Scan for the cell matching the given text and deliver its [x, y] coordinate at center. 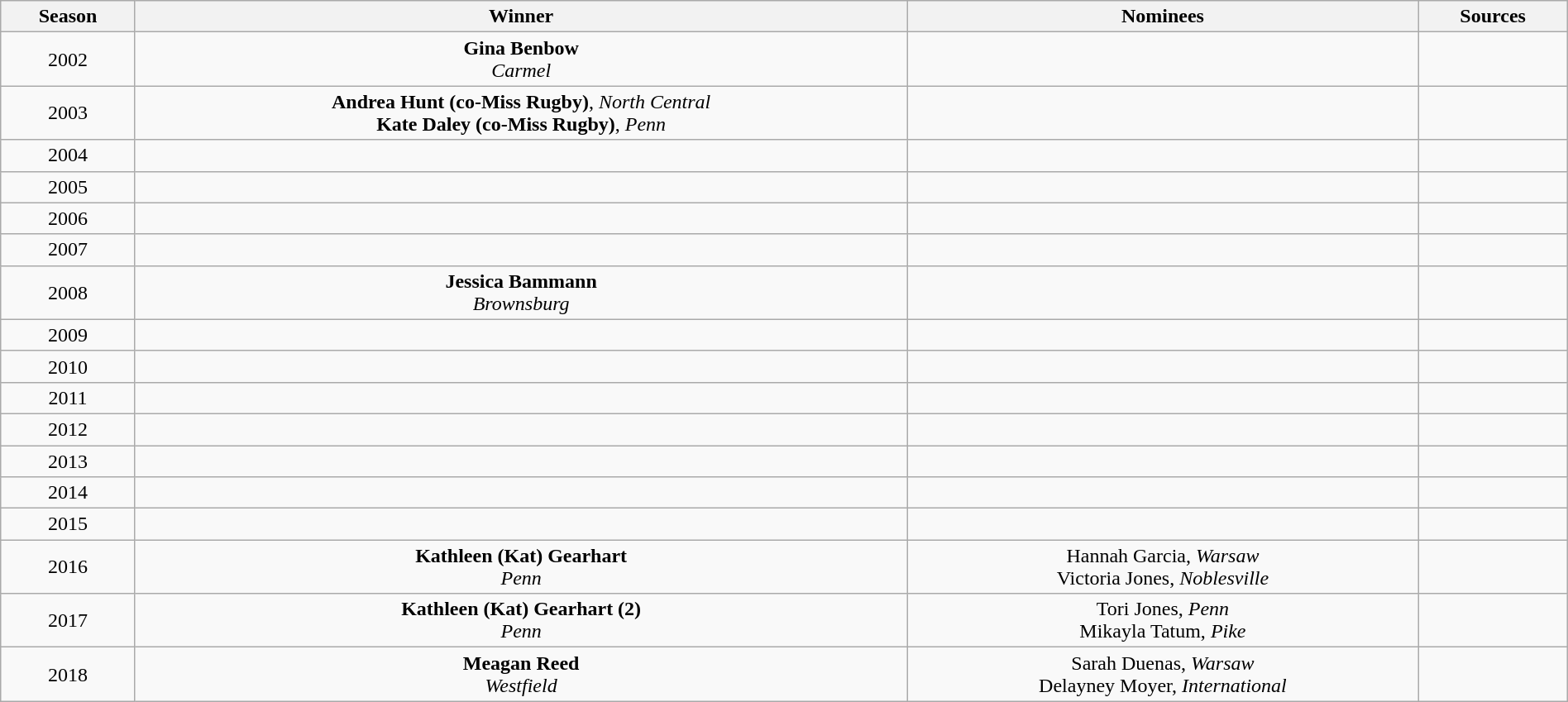
2009 [68, 335]
2011 [68, 398]
Tori Jones, PennMikayla Tatum, Pike [1163, 620]
Kathleen (Kat) GearhartPenn [521, 567]
2015 [68, 524]
2004 [68, 155]
Nominees [1163, 17]
Andrea Hunt (co-Miss Rugby), North CentralKate Daley (co-Miss Rugby), Penn [521, 112]
2003 [68, 112]
2017 [68, 620]
2006 [68, 218]
Meagan ReedWestfield [521, 675]
Winner [521, 17]
Kathleen (Kat) Gearhart (2)Penn [521, 620]
Jessica BammannBrownsburg [521, 293]
Hannah Garcia, WarsawVictoria Jones, Noblesville [1163, 567]
Season [68, 17]
2016 [68, 567]
2013 [68, 461]
2018 [68, 675]
2008 [68, 293]
2012 [68, 429]
Sarah Duenas, WarsawDelayney Moyer, International [1163, 675]
2007 [68, 250]
2002 [68, 60]
2010 [68, 366]
Gina BenbowCarmel [521, 60]
2005 [68, 187]
Sources [1493, 17]
2014 [68, 493]
